For the text-containing cell, return its midpoint in (X, Y) coordinate format. 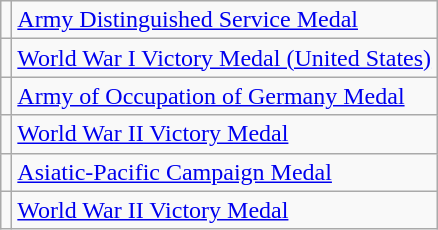
Army Distinguished Service Medal (224, 20)
World War I Victory Medal (United States) (224, 58)
Asiatic-Pacific Campaign Medal (224, 172)
Army of Occupation of Germany Medal (224, 96)
